From the cell containing the given text, extract its center point as [X, Y] coordinate. 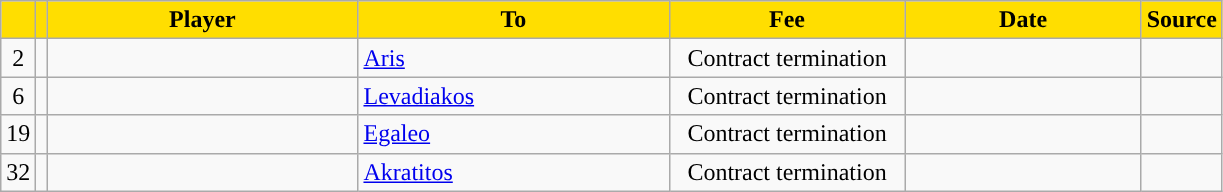
Fee [787, 20]
2 [18, 58]
To [514, 20]
Aris [514, 58]
Date [1023, 20]
Egaleo [514, 134]
6 [18, 96]
Levadiakos [514, 96]
Akratitos [514, 172]
Player [202, 20]
32 [18, 172]
Source [1182, 20]
19 [18, 134]
